Capture the cell that displays the provided text and extract its (x, y) central coordinate. 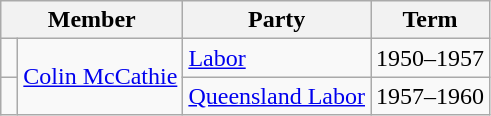
Colin McCathie (100, 77)
Party (277, 20)
Member (92, 20)
Labor (277, 58)
1950–1957 (430, 58)
Queensland Labor (277, 96)
Term (430, 20)
1957–1960 (430, 96)
